Pinpoint the cell where the given text exists, returning its (X, Y) midpoint coordinate. 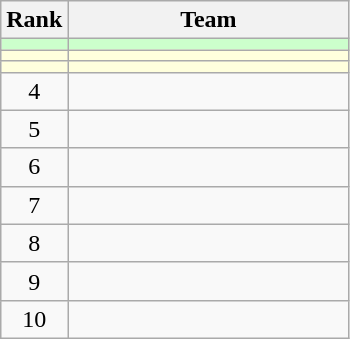
7 (34, 205)
6 (34, 167)
8 (34, 243)
10 (34, 319)
4 (34, 91)
9 (34, 281)
Team (208, 20)
5 (34, 129)
Rank (34, 20)
